Identify which cell holds the provided text, then report its (X, Y) central coordinate. 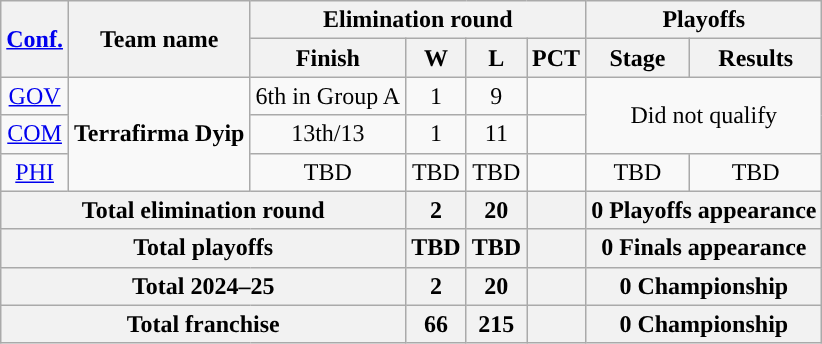
Total franchise (204, 324)
66 (436, 324)
Did not qualify (704, 115)
Team name (158, 39)
Total elimination round (204, 210)
0 Playoffs appearance (704, 210)
Finish (328, 58)
W (436, 58)
Results (756, 58)
Total playoffs (204, 248)
L (496, 58)
GOV (35, 96)
9 (496, 96)
Stage (638, 58)
6th in Group A (328, 96)
Terrafirma Dyip (158, 134)
COM (35, 134)
215 (496, 324)
Elimination round (418, 20)
13th/13 (328, 134)
Total 2024–25 (204, 286)
11 (496, 134)
0 Finals appearance (704, 248)
Conf. (35, 39)
PCT (556, 58)
PHI (35, 172)
Playoffs (704, 20)
